For the text-containing cell, return its midpoint in [x, y] coordinate format. 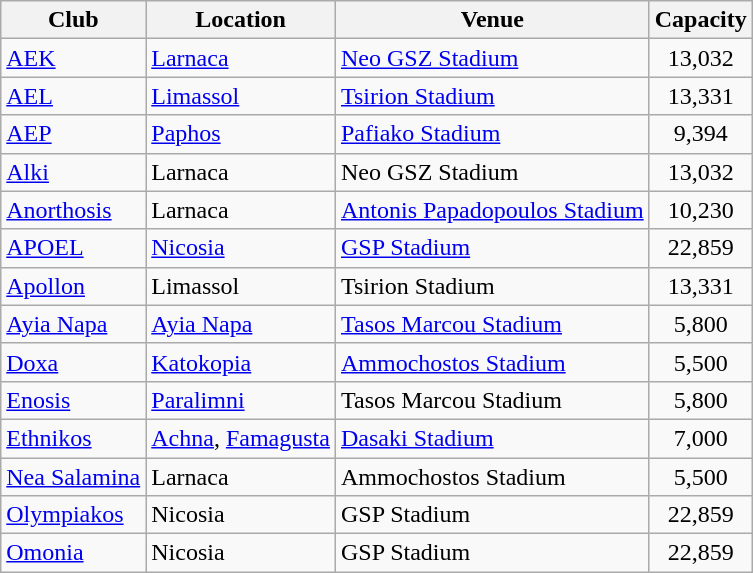
Paralimni [241, 400]
Pafiako Stadium [492, 134]
9,394 [700, 134]
APOEL [74, 248]
Dasaki Stadium [492, 438]
Club [74, 20]
Alki [74, 172]
Paphos [241, 134]
7,000 [700, 438]
Katokopia [241, 362]
Venue [492, 20]
AEP [74, 134]
10,230 [700, 210]
Enosis [74, 400]
Omonia [74, 553]
Location [241, 20]
Anorthosis [74, 210]
AEL [74, 96]
Apollon [74, 286]
AEK [74, 58]
Capacity [700, 20]
Nea Salamina [74, 477]
Ethnikos [74, 438]
Antonis Papadopoulos Stadium [492, 210]
Olympiakos [74, 515]
Achna, Famagusta [241, 438]
Doxa [74, 362]
